Output the [x, y] coordinate of the center of the cell containing the given text.  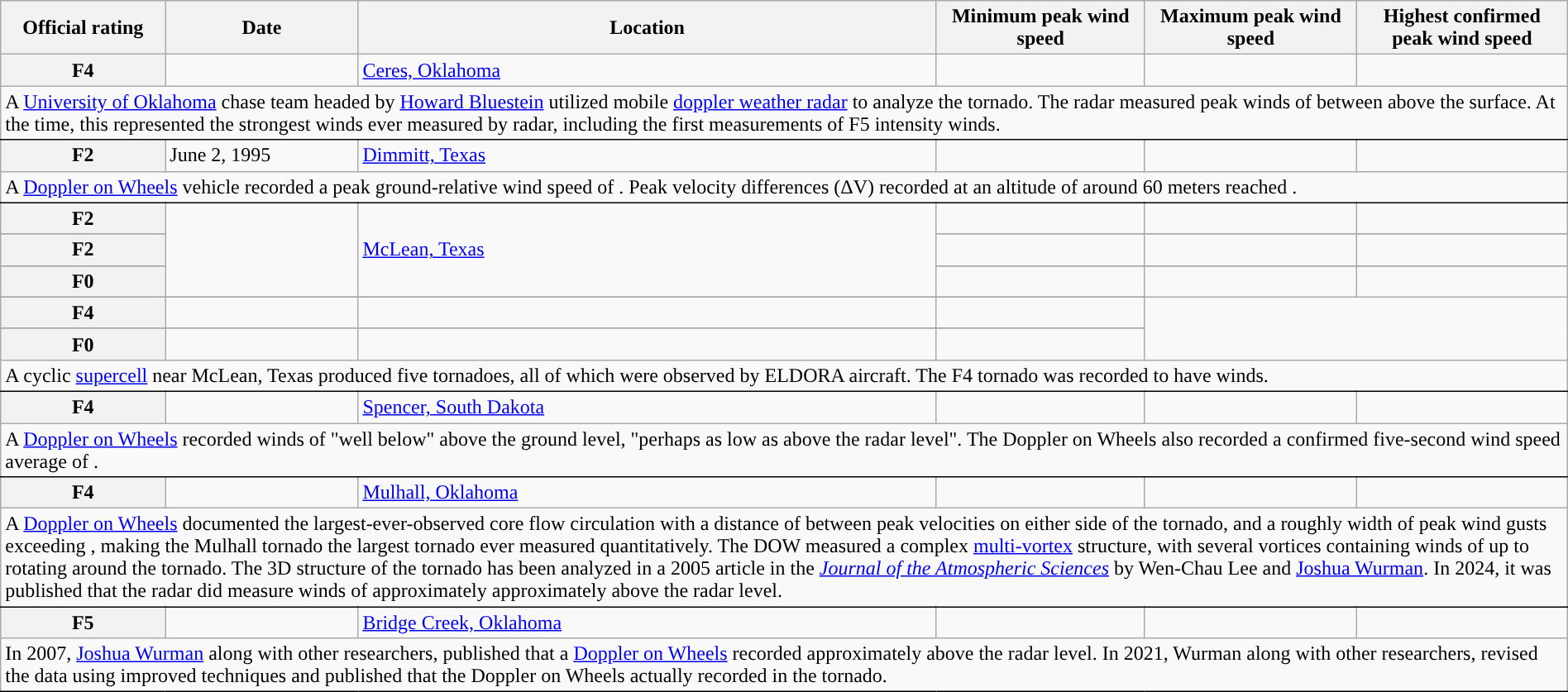
Date [261, 28]
June 2, 1995 [261, 155]
F5 [83, 623]
Ceres, Oklahoma [647, 70]
Minimum peak wind speed [1040, 28]
Bridge Creek, Oklahoma [647, 623]
Maximum peak wind speed [1250, 28]
Dimmitt, Texas [647, 155]
Spencer, South Dakota [647, 407]
Highest confirmed peak wind speed [1462, 28]
Official rating [83, 28]
McLean, Texas [647, 250]
Location [647, 28]
Mulhall, Oklahoma [647, 493]
